Find where the given text appears and provide that cell's center as (x, y) coordinate. 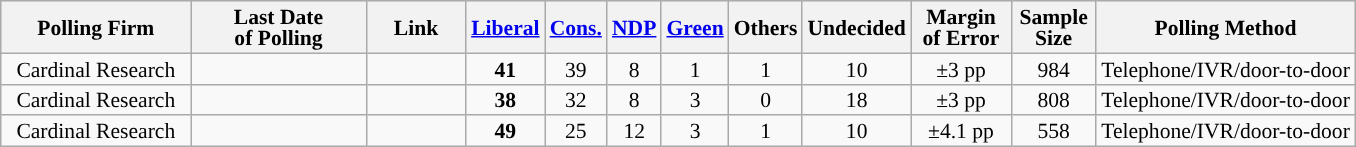
0 (766, 100)
Others (766, 27)
Polling Firm (96, 27)
558 (1054, 132)
984 (1054, 68)
32 (576, 100)
Green (694, 27)
41 (505, 68)
38 (505, 100)
18 (856, 100)
NDP (634, 27)
Marginof Error (961, 27)
Polling Method (1226, 27)
49 (505, 132)
12 (634, 132)
25 (576, 132)
±4.1 pp (961, 132)
Undecided (856, 27)
SampleSize (1054, 27)
Link (416, 27)
Liberal (505, 27)
808 (1054, 100)
Cons. (576, 27)
39 (576, 68)
Last Dateof Polling (278, 27)
